Capture the cell that displays the provided text and extract its (x, y) central coordinate. 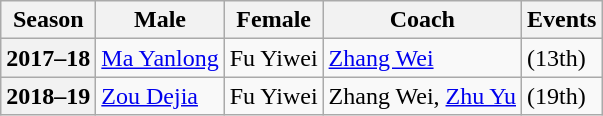
Zou Dejia (160, 96)
Coach (422, 20)
(19th) (562, 96)
Zhang Wei (422, 58)
Season (48, 20)
Events (562, 20)
Zhang Wei, Zhu Yu (422, 96)
Female (274, 20)
(13th) (562, 58)
Male (160, 20)
Ma Yanlong (160, 58)
2018–19 (48, 96)
2017–18 (48, 58)
